Provide the (x, y) coordinate of the cell's center where the given text is located.  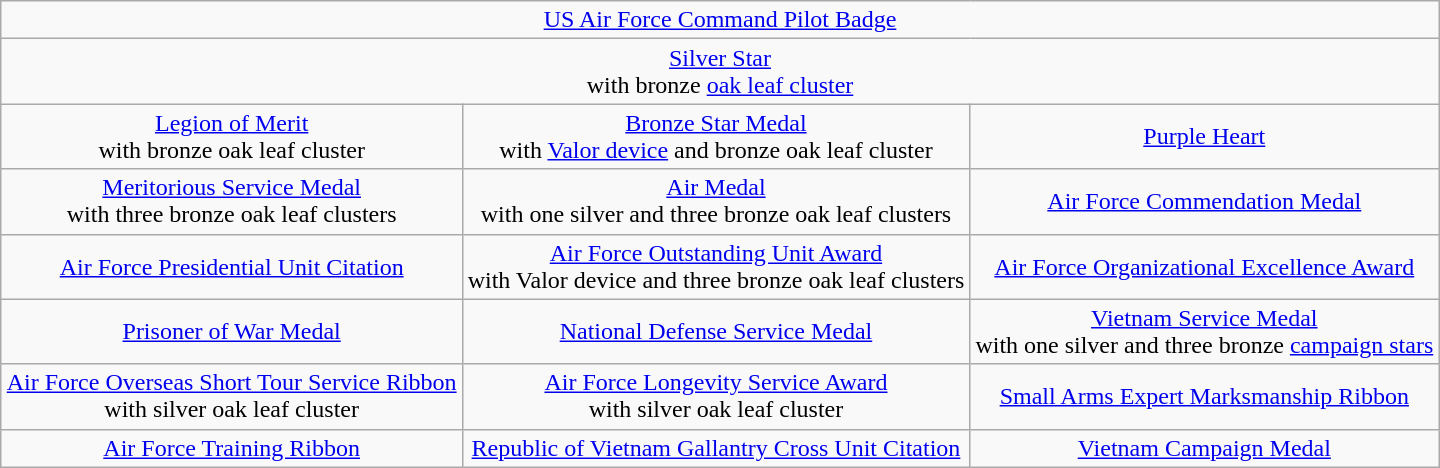
Air Force Overseas Short Tour Service Ribbonwith silver oak leaf cluster (232, 396)
Prisoner of War Medal (232, 332)
Purple Heart (1204, 136)
Air Force Presidential Unit Citation (232, 266)
Air Force Training Ribbon (232, 448)
Republic of Vietnam Gallantry Cross Unit Citation (716, 448)
Meritorious Service Medalwith three bronze oak leaf clusters (232, 202)
Air Force Longevity Service Awardwith silver oak leaf cluster (716, 396)
Vietnam Service Medalwith one silver and three bronze campaign stars (1204, 332)
Silver Starwith bronze oak leaf cluster (720, 72)
Small Arms Expert Marksmanship Ribbon (1204, 396)
Bronze Star Medalwith Valor device and bronze oak leaf cluster (716, 136)
Air Force Outstanding Unit Awardwith Valor device and three bronze oak leaf clusters (716, 266)
US Air Force Command Pilot Badge (720, 20)
Legion of Meritwith bronze oak leaf cluster (232, 136)
Air Medalwith one silver and three bronze oak leaf clusters (716, 202)
Air Force Organizational Excellence Award (1204, 266)
Air Force Commendation Medal (1204, 202)
Vietnam Campaign Medal (1204, 448)
National Defense Service Medal (716, 332)
